Capture the cell that displays the provided text and extract its (x, y) central coordinate. 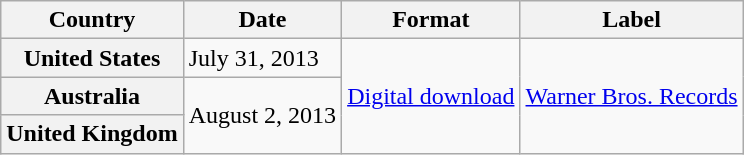
July 31, 2013 (262, 58)
Format (431, 20)
Country (92, 20)
United Kingdom (92, 134)
Australia (92, 96)
Warner Bros. Records (632, 96)
Date (262, 20)
Digital download (431, 96)
Label (632, 20)
August 2, 2013 (262, 115)
United States (92, 58)
